Find where the given text appears and provide that cell's center as (X, Y) coordinate. 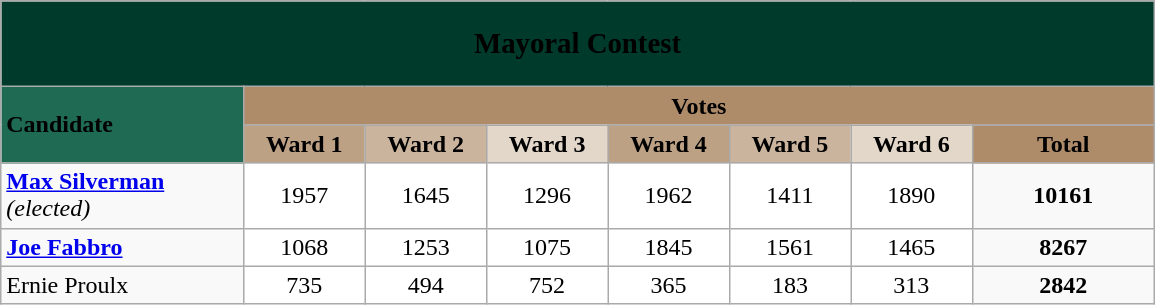
752 (546, 285)
Ernie Proulx (122, 285)
10161 (1063, 196)
Ward 1 (304, 144)
Ward 5 (790, 144)
1075 (546, 247)
8267 (1063, 247)
Total (1063, 144)
365 (668, 285)
Votes (700, 106)
1957 (304, 196)
1253 (426, 247)
1845 (668, 247)
1411 (790, 196)
Mayoral Contest (578, 44)
Max Silverman (elected) (122, 196)
1645 (426, 196)
Ward 6 (912, 144)
494 (426, 285)
Ward 3 (546, 144)
1890 (912, 196)
183 (790, 285)
Candidate (122, 125)
1296 (546, 196)
1962 (668, 196)
1465 (912, 247)
Ward 2 (426, 144)
Ward 4 (668, 144)
Joe Fabbro (122, 247)
1561 (790, 247)
313 (912, 285)
1068 (304, 247)
2842 (1063, 285)
735 (304, 285)
